Return the (X, Y) coordinate for the center point of the cell that contains the specified text.  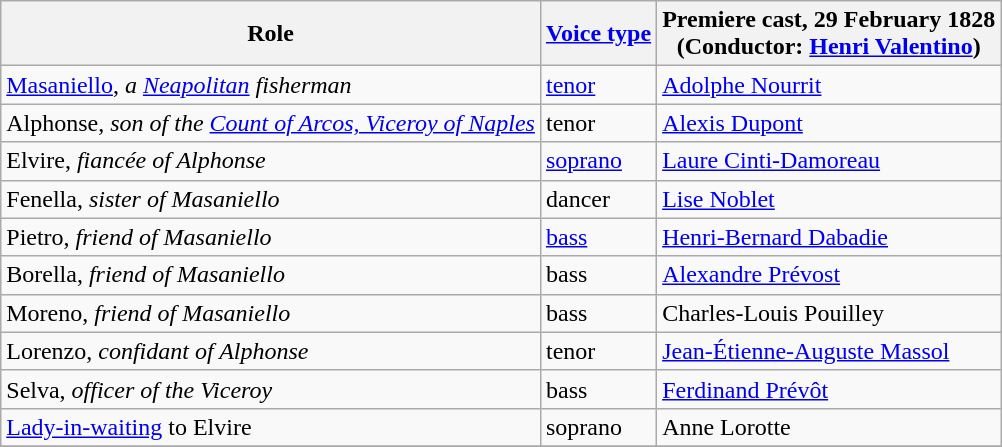
dancer (598, 199)
Alexandre Prévost (829, 275)
Voice type (598, 34)
Selva, officer of the Viceroy (271, 389)
Lise Noblet (829, 199)
Ferdinand Prévôt (829, 389)
Moreno, friend of Masaniello (271, 313)
Masaniello, a Neapolitan fisherman (271, 85)
Borella, friend of Masaniello (271, 275)
Fenella, sister of Masaniello (271, 199)
Premiere cast, 29 February 1828(Conductor: Henri Valentino) (829, 34)
Charles-Louis Pouilley (829, 313)
Adolphe Nourrit (829, 85)
Jean-Étienne-Auguste Massol (829, 351)
Lady-in-waiting to Elvire (271, 427)
Role (271, 34)
Pietro, friend of Masaniello (271, 237)
Alexis Dupont (829, 123)
Lorenzo, confidant of Alphonse (271, 351)
Anne Lorotte (829, 427)
Elvire, fiancée of Alphonse (271, 161)
Alphonse, son of the Count of Arcos, Viceroy of Naples (271, 123)
Henri-Bernard Dabadie (829, 237)
Laure Cinti-Damoreau (829, 161)
